Capture the cell that displays the provided text and extract its (x, y) central coordinate. 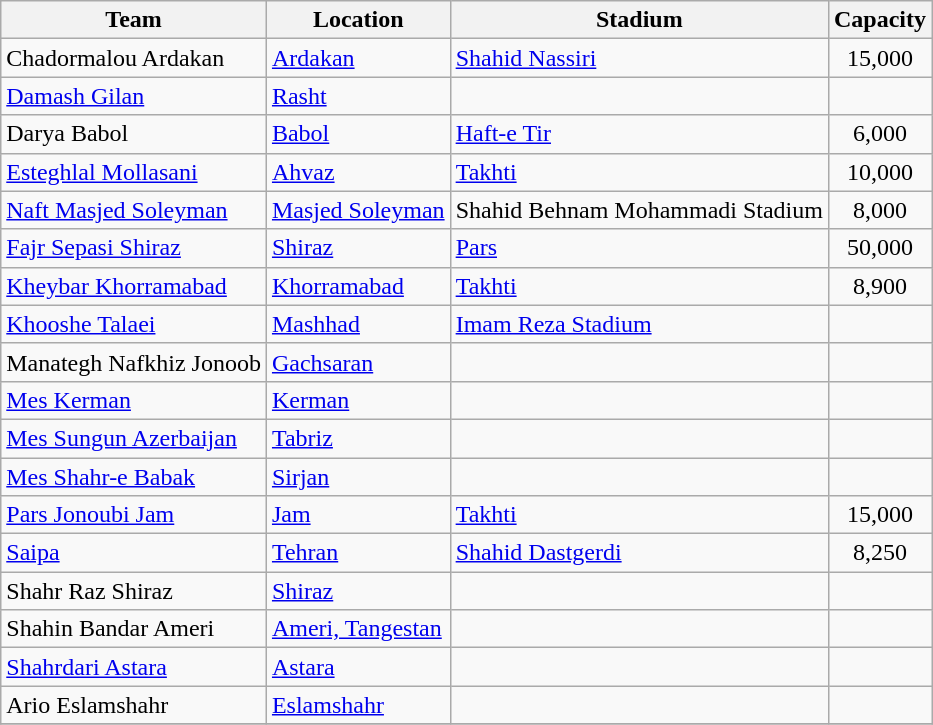
Sirjan (358, 477)
Ahvaz (358, 172)
Ario Eslamshahr (134, 705)
8,900 (880, 286)
Tabriz (358, 438)
Pars Jonoubi Jam (134, 515)
Esteghlal Mollasani (134, 172)
Fajr Sepasi Shiraz (134, 248)
Rasht (358, 96)
Jam (358, 515)
Khooshe Talaei (134, 324)
Astara (358, 667)
Shahr Raz Shiraz (134, 591)
50,000 (880, 248)
Team (134, 20)
Ardakan (358, 58)
Location (358, 20)
Stadium (639, 20)
Gachsaran (358, 362)
Mes Kerman (134, 400)
Manategh Nafkhiz Jonoob (134, 362)
Shahid Behnam Mohammadi Stadium (639, 210)
Naft Masjed Soleyman (134, 210)
Haft-e Tir (639, 134)
Mes Sungun Azerbaijan (134, 438)
6,000 (880, 134)
Shahid Dastgerdi (639, 553)
Shahin Bandar Ameri (134, 629)
Tehran (358, 553)
Khorramabad (358, 286)
Mashhad (358, 324)
Saipa (134, 553)
Darya Babol (134, 134)
Shahrdari Astara (134, 667)
Babol (358, 134)
Eslamshahr (358, 705)
Shahid Nassiri (639, 58)
Mes Shahr-e Babak (134, 477)
Pars (639, 248)
Kheybar Khorramabad (134, 286)
Ameri, Tangestan (358, 629)
8,000 (880, 210)
Capacity (880, 20)
8,250 (880, 553)
Damash Gilan (134, 96)
Kerman (358, 400)
Imam Reza Stadium (639, 324)
Masjed Soleyman (358, 210)
Chadormalou Ardakan (134, 58)
10,000 (880, 172)
